Determine the (x, y) coordinate at the center of the cell enclosing the given text.  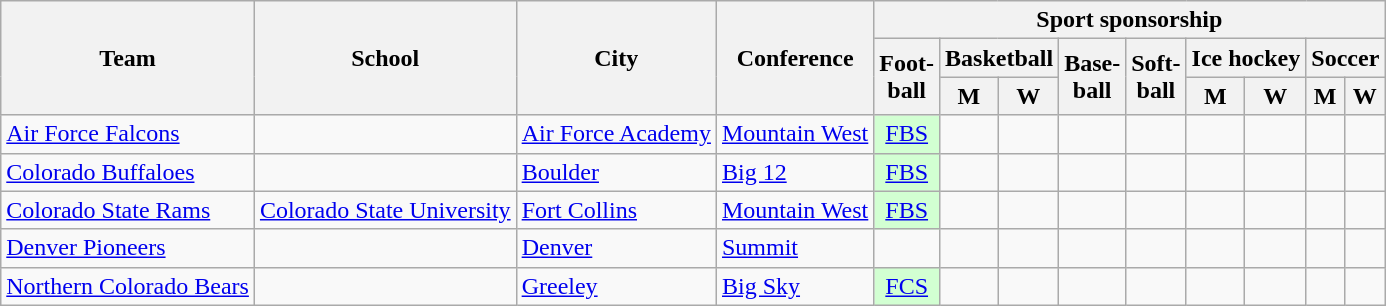
Colorado Buffaloes (128, 172)
Basketball (1000, 58)
Fort Collins (616, 210)
Conference (794, 58)
Soft-ball (1156, 77)
School (385, 58)
Northern Colorado Bears (128, 286)
Team (128, 58)
Soccer (1346, 58)
Colorado State Rams (128, 210)
Greeley (616, 286)
Colorado State University (385, 210)
Denver (616, 248)
Big 12 (794, 172)
Big Sky (794, 286)
Air Force Falcons (128, 134)
Denver Pioneers (128, 248)
Ice hockey (1246, 58)
City (616, 58)
Base-ball (1092, 77)
Air Force Academy (616, 134)
Summit (794, 248)
Boulder (616, 172)
Sport sponsorship (1130, 20)
Foot-ball (907, 77)
FCS (907, 286)
